Scan for the cell matching the given text and deliver its [x, y] coordinate at center. 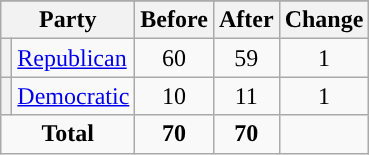
Party [68, 20]
60 [174, 58]
10 [174, 96]
Republican [74, 58]
59 [246, 58]
Change [324, 20]
Total [68, 134]
Democratic [74, 96]
11 [246, 96]
Before [174, 20]
After [246, 20]
